Return [x, y] of the center of cell containing provided text 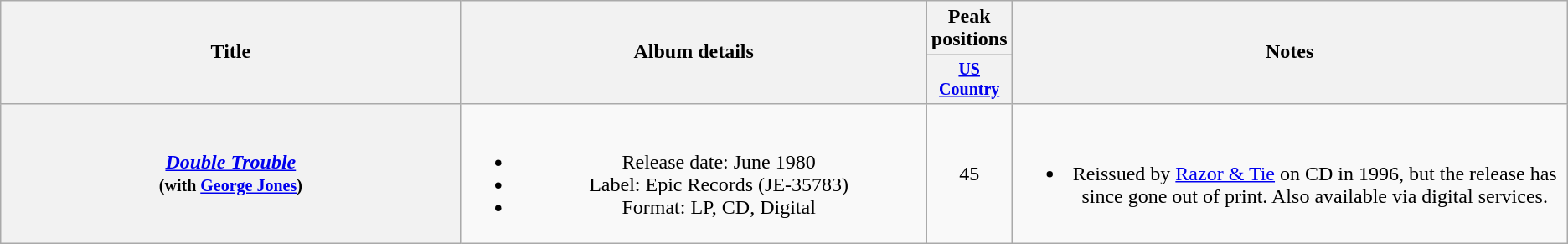
Title [231, 52]
Double Trouble(with George Jones) [231, 173]
Notes [1290, 52]
45 [969, 173]
Peak positions [969, 29]
Album details [694, 52]
Release date: June 1980Label: Epic Records (JE-35783)Format: LP, CD, Digital [694, 173]
Reissued by Razor & Tie on CD in 1996, but the release has since gone out of print. Also available via digital services. [1290, 173]
US Country [969, 79]
